Pinpoint the cell where the given text exists, returning its (x, y) midpoint coordinate. 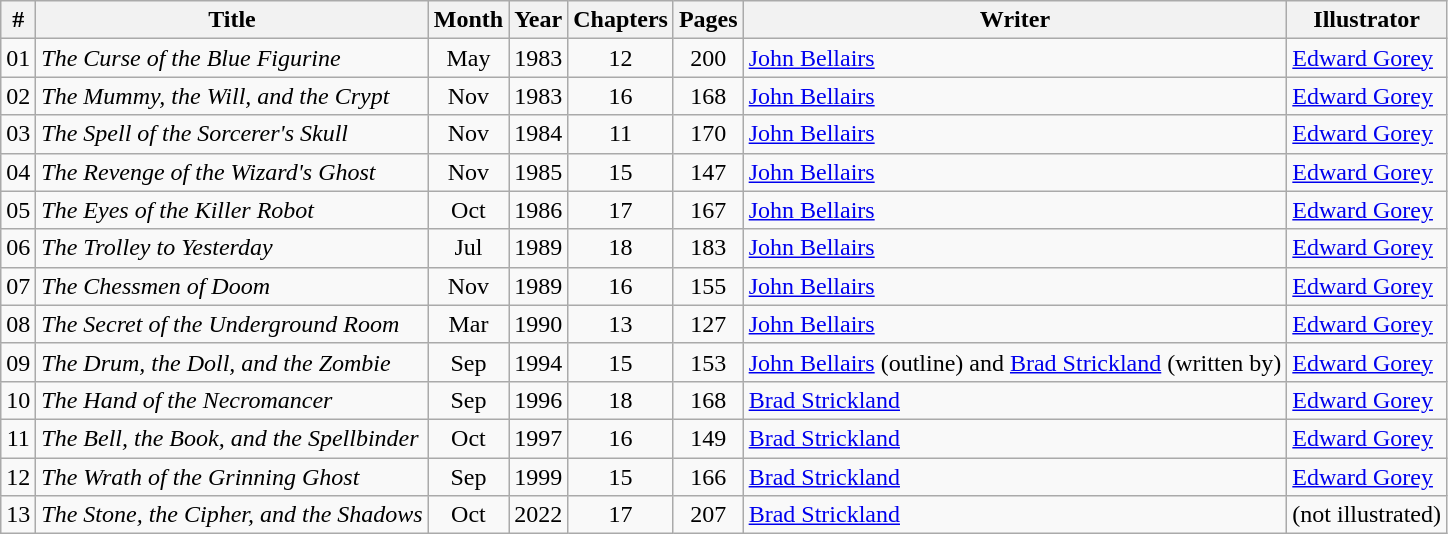
John Bellairs (outline) and Brad Strickland (written by) (1015, 362)
Jul (468, 248)
166 (708, 477)
The Eyes of the Killer Robot (232, 210)
05 (18, 210)
153 (708, 362)
10 (18, 400)
The Mummy, the Will, and the Crypt (232, 96)
Pages (708, 20)
The Drum, the Doll, and the Zombie (232, 362)
07 (18, 286)
2022 (538, 515)
The Stone, the Cipher, and the Shadows (232, 515)
Mar (468, 324)
02 (18, 96)
08 (18, 324)
The Trolley to Yesterday (232, 248)
04 (18, 172)
1997 (538, 438)
May (468, 58)
01 (18, 58)
The Chessmen of Doom (232, 286)
The Curse of the Blue Figurine (232, 58)
1999 (538, 477)
Month (468, 20)
The Bell, the Book, and the Spellbinder (232, 438)
Writer (1015, 20)
167 (708, 210)
The Secret of the Underground Room (232, 324)
1985 (538, 172)
The Wrath of the Grinning Ghost (232, 477)
Illustrator (1367, 20)
The Revenge of the Wizard's Ghost (232, 172)
(not illustrated) (1367, 515)
The Spell of the Sorcerer's Skull (232, 134)
1990 (538, 324)
207 (708, 515)
155 (708, 286)
1986 (538, 210)
1996 (538, 400)
06 (18, 248)
1984 (538, 134)
147 (708, 172)
1994 (538, 362)
149 (708, 438)
183 (708, 248)
170 (708, 134)
Year (538, 20)
# (18, 20)
The Hand of the Necromancer (232, 400)
Title (232, 20)
09 (18, 362)
200 (708, 58)
Chapters (621, 20)
03 (18, 134)
127 (708, 324)
